Scan for the cell matching the given text and deliver its (X, Y) coordinate at center. 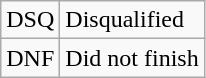
DSQ (30, 20)
Disqualified (132, 20)
Did not finish (132, 58)
DNF (30, 58)
